For the text-containing cell, return its midpoint in [x, y] coordinate format. 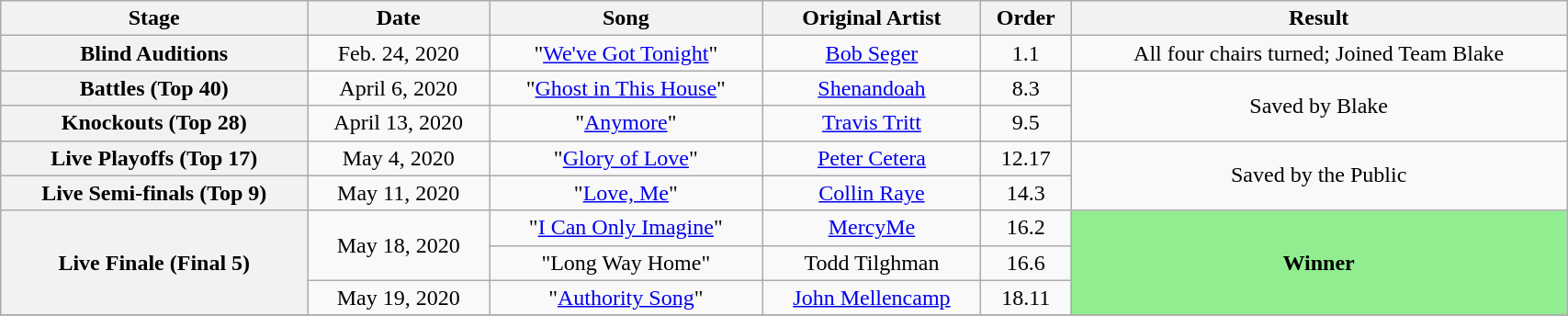
18.11 [1026, 298]
Saved by Blake [1319, 106]
Collin Raye [872, 193]
Live Semi-finals (Top 9) [154, 193]
"We've Got Tonight" [626, 53]
Live Finale (Final 5) [154, 263]
Bob Seger [872, 53]
16.6 [1026, 263]
"Anymore" [626, 123]
Song [626, 18]
"Glory of Love" [626, 158]
9.5 [1026, 123]
Stage [154, 18]
John Mellencamp [872, 298]
April 6, 2020 [399, 88]
All four chairs turned; Joined Team Blake [1319, 53]
"Authority Song" [626, 298]
Result [1319, 18]
Todd Tilghman [872, 263]
8.3 [1026, 88]
Winner [1319, 263]
May 19, 2020 [399, 298]
"Long Way Home" [626, 263]
Original Artist [872, 18]
Saved by the Public [1319, 175]
Knockouts (Top 28) [154, 123]
Feb. 24, 2020 [399, 53]
14.3 [1026, 193]
"Ghost in This House" [626, 88]
16.2 [1026, 228]
May 11, 2020 [399, 193]
May 4, 2020 [399, 158]
12.17 [1026, 158]
Blind Auditions [154, 53]
Peter Cetera [872, 158]
Date [399, 18]
"I Can Only Imagine" [626, 228]
Battles (Top 40) [154, 88]
Live Playoffs (Top 17) [154, 158]
"Love, Me" [626, 193]
May 18, 2020 [399, 245]
MercyMe [872, 228]
Order [1026, 18]
Shenandoah [872, 88]
April 13, 2020 [399, 123]
Travis Tritt [872, 123]
1.1 [1026, 53]
